Locate the cell with the specified text and output its (x, y) center coordinate. 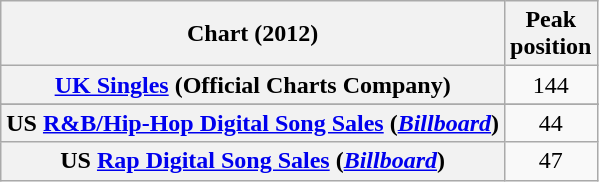
US R&B/Hip-Hop Digital Song Sales (Billboard) (253, 123)
Peakposition (551, 34)
44 (551, 123)
Chart (2012) (253, 34)
UK Singles (Official Charts Company) (253, 85)
144 (551, 85)
US Rap Digital Song Sales (Billboard) (253, 161)
47 (551, 161)
